Provide the [X, Y] coordinate of the cell's center where the given text is located.  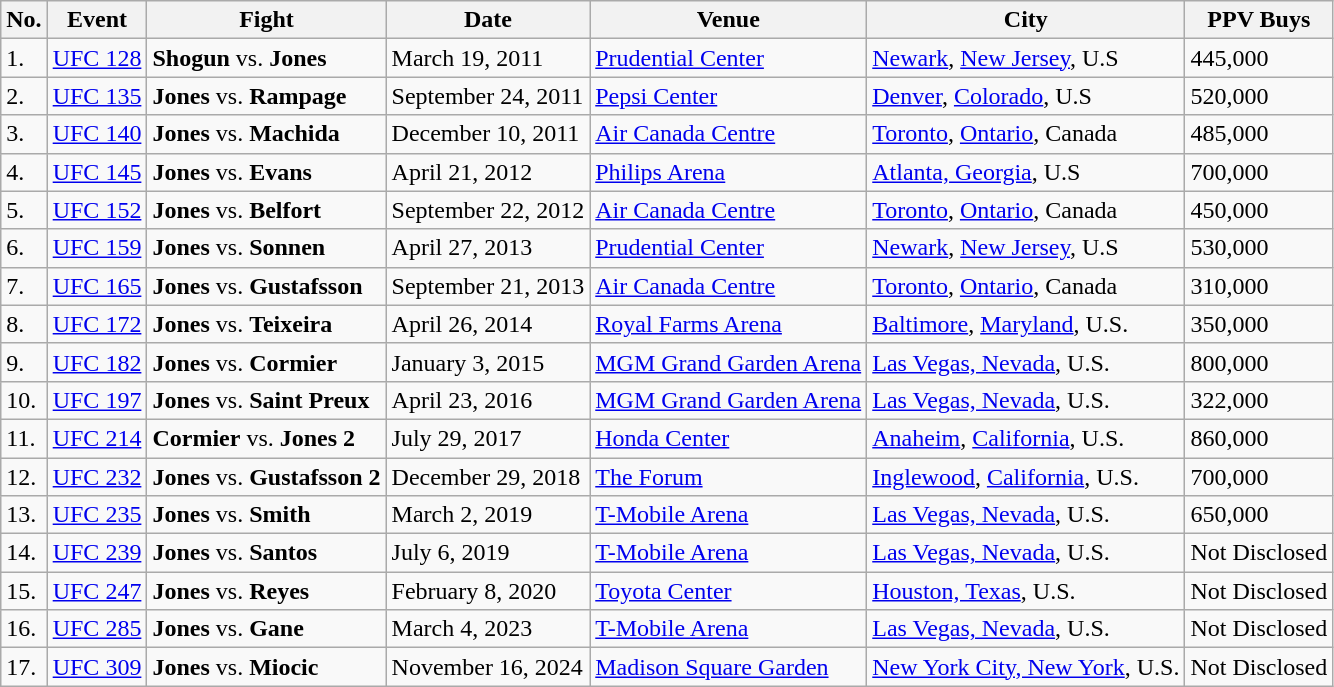
Madison Square Garden [728, 667]
Baltimore, Maryland, U.S. [1026, 324]
April 27, 2013 [488, 248]
Jones vs. Belfort [266, 210]
November 16, 2024 [488, 667]
14. [24, 553]
Jones vs. Reyes [266, 591]
Jones vs. Smith [266, 515]
UFC 309 [97, 667]
520,000 [1259, 96]
Jones vs. Gustafsson 2 [266, 477]
UFC 165 [97, 286]
September 24, 2011 [488, 96]
PPV Buys [1259, 20]
UFC 140 [97, 134]
City [1026, 20]
Jones vs. Miocic [266, 667]
UFC 232 [97, 477]
1. [24, 58]
Shogun vs. Jones [266, 58]
March 2, 2019 [488, 515]
Honda Center [728, 438]
Pepsi Center [728, 96]
UFC 172 [97, 324]
485,000 [1259, 134]
UFC 239 [97, 553]
860,000 [1259, 438]
Jones vs. Rampage [266, 96]
Atlanta, Georgia, U.S [1026, 172]
UFC 159 [97, 248]
September 21, 2013 [488, 286]
Jones vs. Gustafsson [266, 286]
4. [24, 172]
Inglewood, California, U.S. [1026, 477]
July 6, 2019 [488, 553]
UFC 214 [97, 438]
Jones vs. Gane [266, 629]
New York City, New York, U.S. [1026, 667]
Jones vs. Sonnen [266, 248]
Jones vs. Saint Preux [266, 400]
530,000 [1259, 248]
April 23, 2016 [488, 400]
3. [24, 134]
UFC 197 [97, 400]
UFC 285 [97, 629]
Houston, Texas, U.S. [1026, 591]
Philips Arena [728, 172]
Venue [728, 20]
2. [24, 96]
800,000 [1259, 362]
11. [24, 438]
December 29, 2018 [488, 477]
March 4, 2023 [488, 629]
Toyota Center [728, 591]
April 21, 2012 [488, 172]
Cormier vs. Jones 2 [266, 438]
450,000 [1259, 210]
UFC 235 [97, 515]
9. [24, 362]
UFC 135 [97, 96]
Date [488, 20]
No. [24, 20]
12. [24, 477]
13. [24, 515]
March 19, 2011 [488, 58]
September 22, 2012 [488, 210]
February 8, 2020 [488, 591]
6. [24, 248]
Fight [266, 20]
UFC 145 [97, 172]
Jones vs. Cormier [266, 362]
Jones vs. Evans [266, 172]
650,000 [1259, 515]
10. [24, 400]
7. [24, 286]
17. [24, 667]
8. [24, 324]
Jones vs. Teixeira [266, 324]
UFC 182 [97, 362]
Jones vs. Santos [266, 553]
Event [97, 20]
Jones vs. Machida [266, 134]
5. [24, 210]
April 26, 2014 [488, 324]
Anaheim, California, U.S. [1026, 438]
322,000 [1259, 400]
UFC 152 [97, 210]
Royal Farms Arena [728, 324]
UFC 128 [97, 58]
15. [24, 591]
December 10, 2011 [488, 134]
Denver, Colorado, U.S [1026, 96]
16. [24, 629]
310,000 [1259, 286]
445,000 [1259, 58]
UFC 247 [97, 591]
January 3, 2015 [488, 362]
350,000 [1259, 324]
The Forum [728, 477]
July 29, 2017 [488, 438]
